Determine the [x, y] coordinate at the center of the cell enclosing the given text.  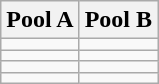
Pool B [118, 20]
Pool A [40, 20]
